For the text-containing cell, return its midpoint in (x, y) coordinate format. 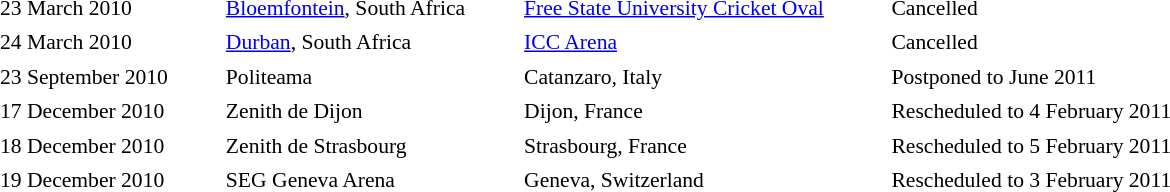
ICC Arena (703, 42)
Catanzaro, Italy (703, 77)
Zenith de Strasbourg (370, 146)
Durban, South Africa (370, 42)
Strasbourg, France (703, 146)
Politeama (370, 77)
Dijon, France (703, 112)
Zenith de Dijon (370, 112)
